Extract the [x, y] coordinate from the center of the cell holding the provided text.  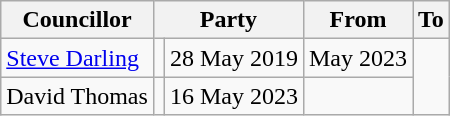
May 2023 [358, 58]
To [432, 20]
Steve Darling [78, 58]
David Thomas [78, 96]
Party [228, 20]
Councillor [78, 20]
28 May 2019 [234, 58]
From [358, 20]
16 May 2023 [234, 96]
